Extract the (X, Y) coordinate from the center of the cell holding the provided text.  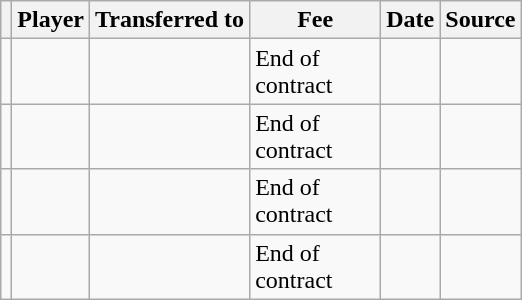
Transferred to (170, 20)
Date (410, 20)
Fee (316, 20)
Source (480, 20)
Player (51, 20)
